Return the [x, y] coordinate for the center point of the cell that contains the specified text.  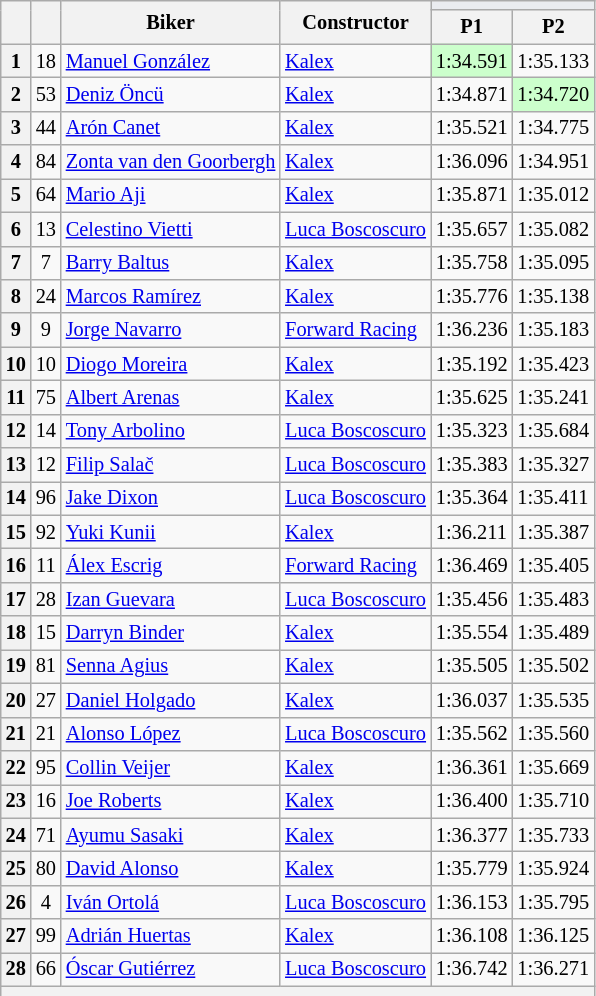
P1 [472, 27]
95 [46, 767]
1:34.591 [472, 61]
1:34.775 [553, 128]
23 [16, 801]
1:35.521 [472, 128]
1:35.924 [553, 868]
71 [46, 835]
92 [46, 532]
1:36.096 [472, 162]
1:35.192 [472, 364]
Joe Roberts [170, 801]
Álex Escrig [170, 565]
Iván Ortolá [170, 902]
1:35.535 [553, 700]
1:35.483 [553, 599]
Manuel González [170, 61]
1:35.560 [553, 734]
1:35.779 [472, 868]
1:35.502 [553, 666]
25 [16, 868]
1:35.871 [472, 195]
6 [16, 229]
Collin Veijer [170, 767]
1:35.082 [553, 229]
19 [16, 666]
84 [46, 162]
1:34.951 [553, 162]
1:35.383 [472, 465]
Arón Canet [170, 128]
1:35.657 [472, 229]
Daniel Holgado [170, 700]
1:35.733 [553, 835]
1:35.387 [553, 532]
Óscar Gutiérrez [170, 969]
1:35.405 [553, 565]
Adrián Huertas [170, 936]
5 [16, 195]
1:34.720 [553, 94]
Marcos Ramírez [170, 296]
1:35.327 [553, 465]
Tony Arbolino [170, 431]
1:35.241 [553, 397]
1:35.554 [472, 633]
1:35.562 [472, 734]
Darryn Binder [170, 633]
1:35.323 [472, 431]
1:35.505 [472, 666]
3 [16, 128]
1:36.742 [472, 969]
Barry Baltus [170, 263]
1:36.108 [472, 936]
1:35.423 [553, 364]
Jake Dixon [170, 498]
1:36.236 [472, 330]
1:36.469 [472, 565]
David Alonso [170, 868]
Celestino Vietti [170, 229]
44 [46, 128]
75 [46, 397]
Biker [170, 22]
1:36.377 [472, 835]
1:36.400 [472, 801]
1:35.669 [553, 767]
Albert Arenas [170, 397]
Diogo Moreira [170, 364]
17 [16, 599]
81 [46, 666]
1:35.183 [553, 330]
1:35.489 [553, 633]
Ayumu Sasaki [170, 835]
64 [46, 195]
1:35.758 [472, 263]
Deniz Öncü [170, 94]
1:35.795 [553, 902]
8 [16, 296]
1:34.871 [472, 94]
Izan Guevara [170, 599]
1:35.095 [553, 263]
1:35.012 [553, 195]
20 [16, 700]
1:36.271 [553, 969]
Jorge Navarro [170, 330]
26 [16, 902]
1:36.211 [472, 532]
1:35.625 [472, 397]
1 [16, 61]
Constructor [356, 22]
P2 [553, 27]
1:36.153 [472, 902]
Mario Aji [170, 195]
80 [46, 868]
1:35.133 [553, 61]
1:35.364 [472, 498]
99 [46, 936]
Filip Salač [170, 465]
1:35.138 [553, 296]
Alonso López [170, 734]
2 [16, 94]
22 [16, 767]
1:35.456 [472, 599]
1:35.411 [553, 498]
66 [46, 969]
Yuki Kunii [170, 532]
1:36.037 [472, 700]
53 [46, 94]
1:36.361 [472, 767]
1:35.684 [553, 431]
1:35.776 [472, 296]
1:36.125 [553, 936]
96 [46, 498]
1:35.710 [553, 801]
Senna Agius [170, 666]
Zonta van den Goorbergh [170, 162]
